Capture the cell that displays the provided text and extract its [X, Y] central coordinate. 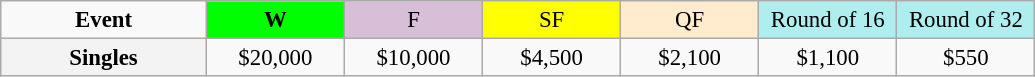
QF [690, 20]
Event [104, 20]
$20,000 [275, 58]
Round of 32 [966, 20]
$1,100 [828, 58]
W [275, 20]
$2,100 [690, 58]
$550 [966, 58]
SF [552, 20]
Round of 16 [828, 20]
Singles [104, 58]
F [413, 20]
$10,000 [413, 58]
$4,500 [552, 58]
